Pinpoint the cell where the given text exists, returning its [x, y] midpoint coordinate. 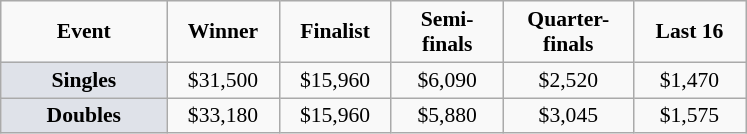
$33,180 [223, 116]
$2,520 [568, 80]
Singles [84, 80]
$1,575 [689, 116]
$6,090 [447, 80]
Last 16 [689, 32]
Finalist [335, 32]
Event [84, 32]
$5,880 [447, 116]
Semi-finals [447, 32]
$1,470 [689, 80]
Winner [223, 32]
$31,500 [223, 80]
$3,045 [568, 116]
Doubles [84, 116]
Quarter-finals [568, 32]
